Identify which cell holds the provided text, then report its [X, Y] central coordinate. 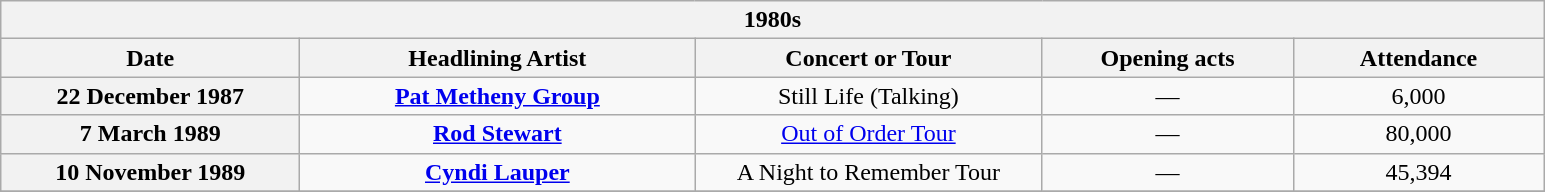
Date [150, 58]
Opening acts [1168, 58]
A Night to Remember Tour [868, 172]
6,000 [1418, 96]
Cyndi Lauper [498, 172]
Concert or Tour [868, 58]
Headlining Artist [498, 58]
Attendance [1418, 58]
Still Life (Talking) [868, 96]
22 December 1987 [150, 96]
45,394 [1418, 172]
Pat Metheny Group [498, 96]
10 November 1989 [150, 172]
1980s [772, 20]
Rod Stewart [498, 134]
7 March 1989 [150, 134]
Out of Order Tour [868, 134]
80,000 [1418, 134]
